For the text-containing cell, return its midpoint in (X, Y) coordinate format. 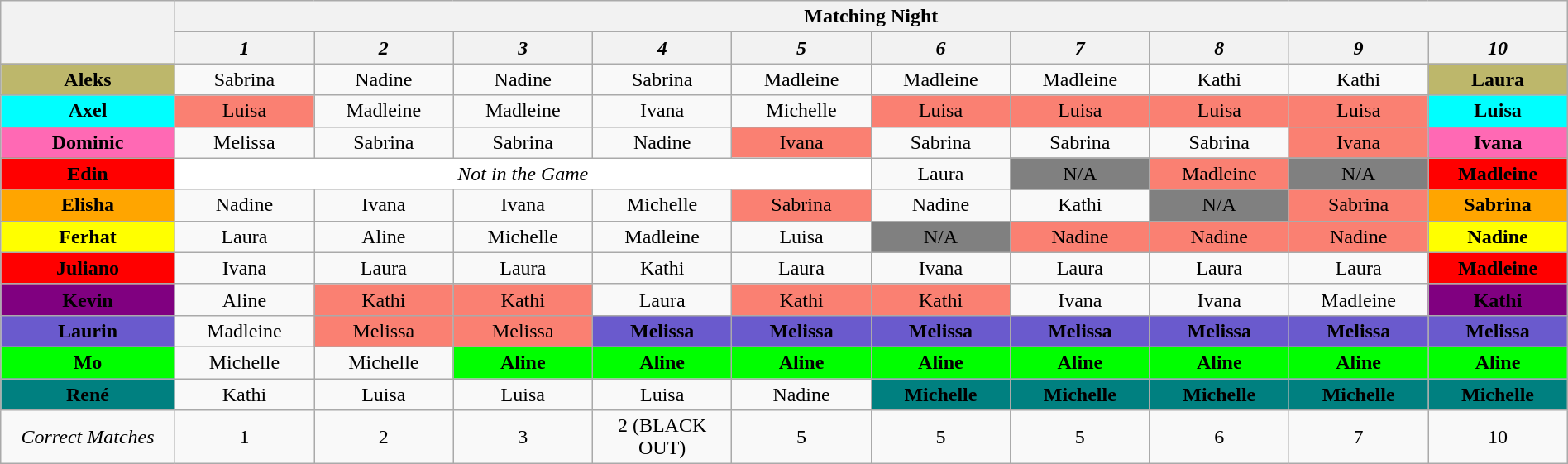
Edin (88, 174)
Laurin (88, 331)
Matching Night (871, 17)
Elisha (88, 205)
Dominic (88, 142)
Ferhat (88, 237)
Correct Matches (88, 437)
Axel (88, 111)
Kevin (88, 299)
2 (BLACK OUT) (662, 437)
9 (1358, 48)
4 (662, 48)
Mo (88, 362)
Not in the Game (523, 174)
Juliano (88, 268)
Aleks (88, 79)
René (88, 395)
8 (1219, 48)
